Scan for the cell matching the given text and deliver its [x, y] coordinate at center. 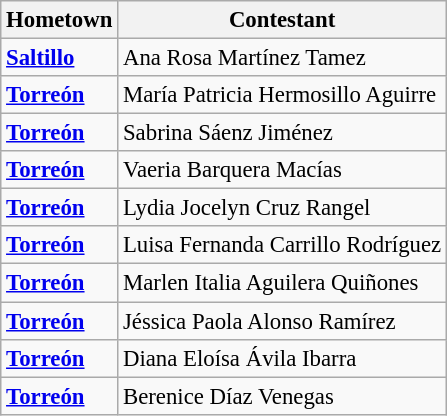
Sabrina Sáenz Jiménez [282, 133]
Ana Rosa Martínez Tamez [282, 58]
Contestant [282, 20]
Hometown [60, 20]
Diana Eloísa Ávila Ibarra [282, 358]
Marlen Italia Aguilera Quiñones [282, 283]
Lydia Jocelyn Cruz Rangel [282, 208]
Saltillo [60, 58]
María Patricia Hermosillo Aguirre [282, 95]
Luisa Fernanda Carrillo Rodríguez [282, 245]
Berenice Díaz Venegas [282, 396]
Jéssica Paola Alonso Ramírez [282, 321]
Vaeria Barquera Macías [282, 170]
